For the text-containing cell, return its midpoint in (X, Y) coordinate format. 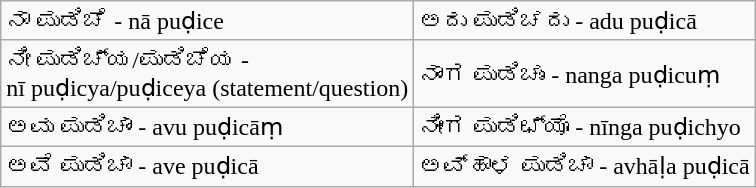
ಅದು ಪುಡಿಚದು - adu puḍicā (584, 21)
ನಾಂಗ ಪುಡಿಚುಂ - nanga puḍicuṃ (584, 74)
ಅವ್ಹಾಳ ಪುಡಿಚಾ - avhāḷa puḍicā (584, 166)
ನೀಂಗ ಪುಡಿಛ್ಯೊ - nīnga puḍichyo (584, 127)
ಅವು ಪುಡಿಚಾಂ - avu puḍicāṃ (208, 127)
ಅವೆ ಪುಡಿಚಾ - ave puḍicā (208, 166)
ನೀ ಪುಡಿಚ್ಯ/ಪುಡಿಚೆಯ -nī puḍicya/puḍiceya (statement/question) (208, 74)
ನಾ ಪುಡಿಚೆ - nā puḍice (208, 21)
